Return (x, y) of the center of cell containing provided text 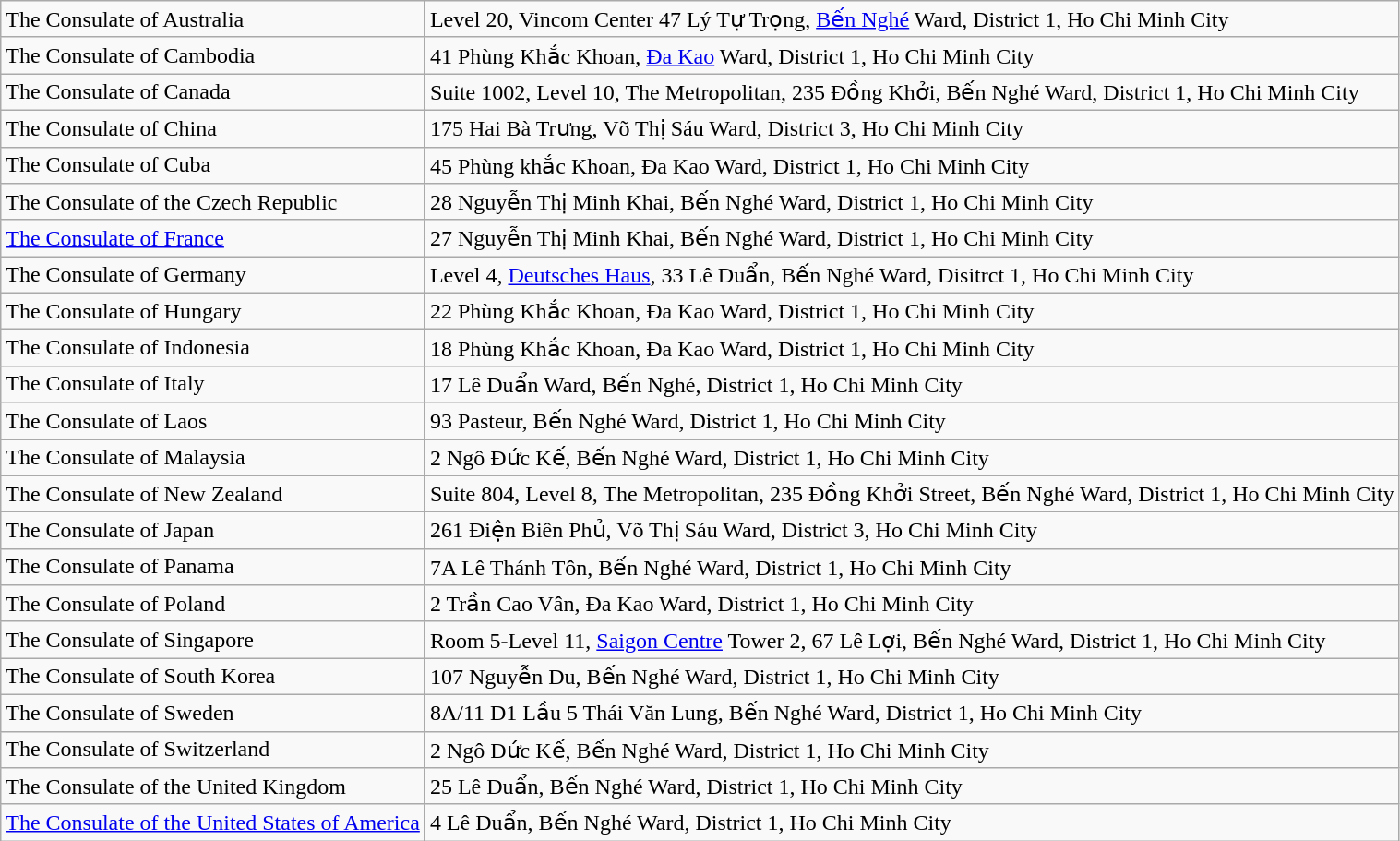
The Consulate of Australia (213, 19)
7A Lê Thánh Tôn, Bến Nghé Ward, District 1, Ho Chi Minh City (912, 567)
Suite 1002, Level 10, The Metropolitan, 235 Đồng Khởi, Bến Nghé Ward, District 1, Ho Chi Minh City (912, 92)
The Consulate of the Czech Republic (213, 202)
The Consulate of Malaysia (213, 458)
The Consulate of Switzerland (213, 750)
Room 5-Level 11, Saigon Centre Tower 2, 67 Lê Lợi, Bến Nghé Ward, District 1, Ho Chi Minh City (912, 640)
The Consulate of New Zealand (213, 494)
261 Điện Biên Phủ, Võ Thị Sáu Ward, District 3, Ho Chi Minh City (912, 531)
2 Trần Cao Vân, Đa Kao Ward, District 1, Ho Chi Minh City (912, 604)
107 Nguyễn Du, Bến Nghé Ward, District 1, Ho Chi Minh City (912, 677)
The Consulate of South Korea (213, 677)
The Consulate of Panama (213, 567)
The Consulate of Cambodia (213, 55)
4 Lê Duẩn, Bến Nghé Ward, District 1, Ho Chi Minh City (912, 823)
22 Phùng Khắc Khoan, Đa Kao Ward, District 1, Ho Chi Minh City (912, 311)
18 Phùng Khắc Khoan, Đa Kao Ward, District 1, Ho Chi Minh City (912, 348)
45 Phùng khắc Khoan, Đa Kao Ward, District 1, Ho Chi Minh City (912, 165)
25 Lê Duẩn, Bến Nghé Ward, District 1, Ho Chi Minh City (912, 787)
28 Nguyễn Thị Minh Khai, Bến Nghé Ward, District 1, Ho Chi Minh City (912, 202)
Level 20, Vincom Center 47 Lý Tự Trọng, Bến Nghé Ward, District 1, Ho Chi Minh City (912, 19)
The Consulate of Hungary (213, 311)
Level 4, Deutsches Haus, 33 Lê Duẩn, Bến Nghé Ward, Disitrct 1, Ho Chi Minh City (912, 275)
The Consulate of Poland (213, 604)
The Consulate of Germany (213, 275)
The Consulate of Singapore (213, 640)
The Consulate of the United States of America (213, 823)
41 Phùng Khắc Khoan, Đa Kao Ward, District 1, Ho Chi Minh City (912, 55)
The Consulate of Canada (213, 92)
The Consulate of Japan (213, 531)
The Consulate of Laos (213, 421)
The Consulate of Indonesia (213, 348)
175 Hai Bà Trưng, Võ Thị Sáu Ward, District 3, Ho Chi Minh City (912, 128)
The Consulate of France (213, 238)
27 Nguyễn Thị Minh Khai, Bến Nghé Ward, District 1, Ho Chi Minh City (912, 238)
The Consulate of Italy (213, 384)
The Consulate of Cuba (213, 165)
The Consulate of China (213, 128)
93 Pasteur, Bến Nghé Ward, District 1, Ho Chi Minh City (912, 421)
Suite 804, Level 8, The Metropolitan, 235 Đồng Khởi Street, Bến Nghé Ward, District 1, Ho Chi Minh City (912, 494)
8A/11 D1 Lầu 5 Thái Văn Lung, Bến Nghé Ward, District 1, Ho Chi Minh City (912, 713)
The Consulate of Sweden (213, 713)
The Consulate of the United Kingdom (213, 787)
17 Lê Duẩn Ward, Bến Nghé, District 1, Ho Chi Minh City (912, 384)
